For the text-containing cell, return its midpoint in (x, y) coordinate format. 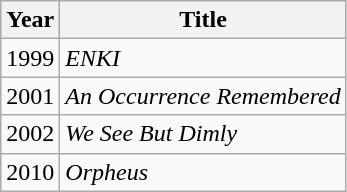
2010 (30, 172)
We See But Dimly (203, 134)
2002 (30, 134)
ENKI (203, 58)
An Occurrence Remembered (203, 96)
Orpheus (203, 172)
Title (203, 20)
Year (30, 20)
1999 (30, 58)
2001 (30, 96)
